Extract the (X, Y) coordinate from the center of the cell holding the provided text.  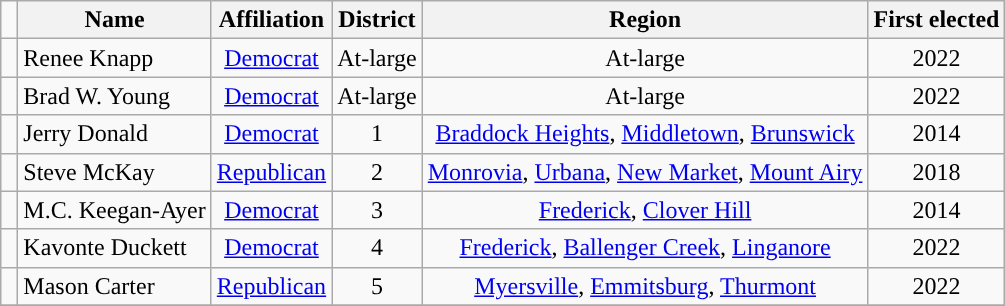
M.C. Keegan-Ayer (114, 210)
Myersville, Emmitsburg, Thurmont (645, 286)
2018 (936, 172)
3 (378, 210)
Brad W. Young (114, 96)
Steve McKay (114, 172)
Affiliation (271, 20)
Frederick, Ballenger Creek, Linganore (645, 248)
4 (378, 248)
Renee Knapp (114, 58)
First elected (936, 20)
Mason Carter (114, 286)
Frederick, Clover Hill (645, 210)
Name (114, 20)
1 (378, 134)
5 (378, 286)
Jerry Donald (114, 134)
District (378, 20)
Braddock Heights, Middletown, Brunswick (645, 134)
2 (378, 172)
Monrovia, Urbana, New Market, Mount Airy (645, 172)
Region (645, 20)
Kavonte Duckett (114, 248)
